Pinpoint the cell where the given text exists, returning its [X, Y] midpoint coordinate. 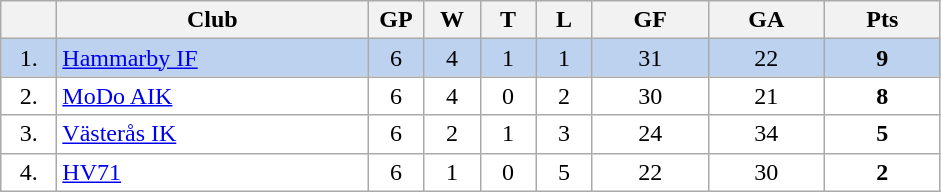
9 [882, 58]
4. [29, 172]
31 [650, 58]
8 [882, 96]
34 [766, 134]
Pts [882, 20]
Club [212, 20]
3. [29, 134]
GF [650, 20]
GP [396, 20]
GA [766, 20]
T [508, 20]
MoDo AIK [212, 96]
L [564, 20]
HV71 [212, 172]
1. [29, 58]
2. [29, 96]
21 [766, 96]
24 [650, 134]
3 [564, 134]
Västerås IK [212, 134]
Hammarby IF [212, 58]
W [452, 20]
